Output the (x, y) coordinate of the center of the cell containing the given text.  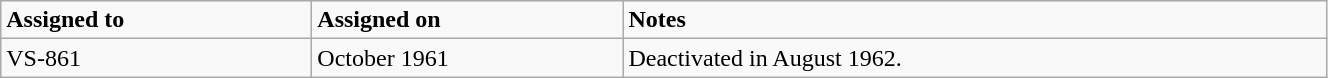
Notes (975, 20)
Assigned on (468, 20)
Assigned to (156, 20)
Deactivated in August 1962. (975, 58)
October 1961 (468, 58)
VS-861 (156, 58)
